Return the (X, Y) coordinate for the center point of the cell that contains the specified text.  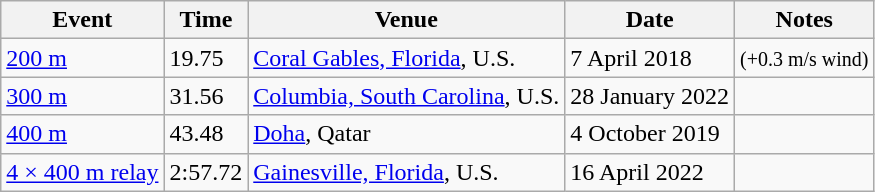
Coral Gables, Florida, U.S. (406, 58)
4 × 400 m relay (82, 172)
Time (206, 20)
Gainesville, Florida, U.S. (406, 172)
16 April 2022 (650, 172)
Date (650, 20)
300 m (82, 96)
19.75 (206, 58)
200 m (82, 58)
Doha, Qatar (406, 134)
31.56 (206, 96)
7 April 2018 (650, 58)
2:57.72 (206, 172)
Notes (805, 20)
28 January 2022 (650, 96)
Columbia, South Carolina, U.S. (406, 96)
(+0.3 m/s wind) (805, 58)
4 October 2019 (650, 134)
400 m (82, 134)
Venue (406, 20)
43.48 (206, 134)
Event (82, 20)
